Output the [X, Y] coordinate of the center of the cell containing the given text.  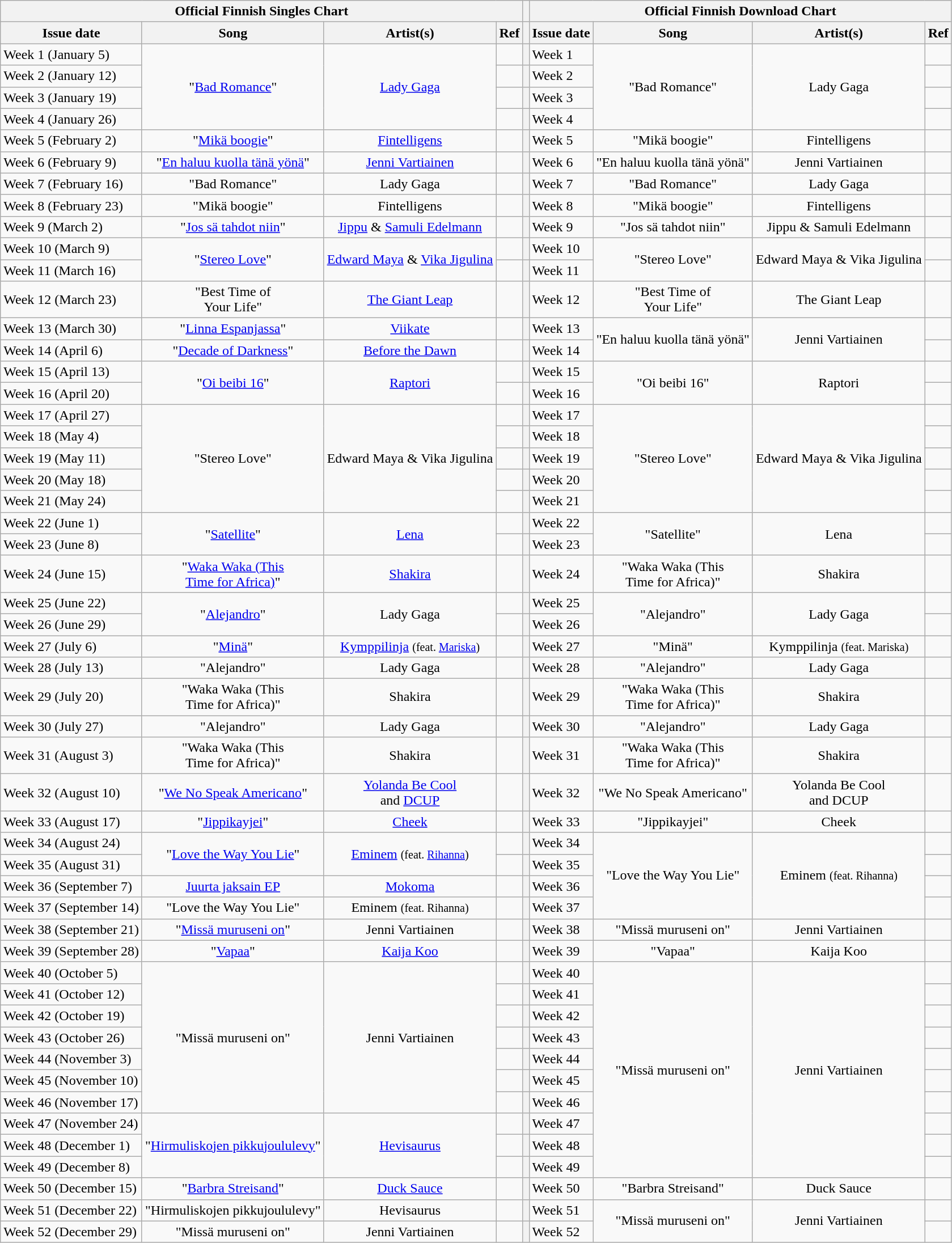
Week 38 (September 21) [71, 929]
"Linna Espanjassa" [232, 329]
Week 44 [561, 1059]
Week 52 [561, 1232]
Week 8 [561, 205]
Week 23 (June 8) [71, 544]
Week 11 (March 16) [71, 270]
Week 35 (August 31) [71, 865]
Week 15 [561, 372]
Week 4 (January 26) [71, 119]
Week 51 (December 22) [71, 1210]
Week 10 (March 9) [71, 248]
Week 1 (January 5) [71, 54]
Week 14 (April 6) [71, 350]
Week 35 [561, 865]
Week 12 (March 23) [71, 299]
Week 26 (June 29) [71, 624]
Week 24 [561, 574]
Week 13 [561, 329]
Week 22 [561, 523]
Week 9 (March 2) [71, 227]
Week 46 [561, 1102]
Week 52 (December 29) [71, 1232]
Week 39 (September 28) [71, 951]
Week 16 [561, 394]
Week 12 [561, 299]
Week 27 [561, 646]
Week 1 [561, 54]
Week 36 [561, 886]
Week 23 [561, 544]
Week 50 (December 15) [71, 1189]
Week 2 (January 12) [71, 76]
Week 19 (May 11) [71, 458]
Week 48 [561, 1145]
Week 21 (May 24) [71, 501]
Official Finnish Singles Chart [262, 11]
Week 22 (June 1) [71, 523]
Week 33 [561, 822]
Week 9 [561, 227]
Week 18 [561, 437]
Week 45 (November 10) [71, 1081]
Mokoma [410, 886]
Week 28 [561, 668]
Week 28 (July 13) [71, 668]
Week 46 (November 17) [71, 1102]
Week 3 [561, 98]
Week 32 (August 10) [71, 793]
Week 19 [561, 458]
Week 8 (February 23) [71, 205]
Week 25 (June 22) [71, 603]
Week 29 [561, 697]
Week 25 [561, 603]
Week 40 [561, 973]
Week 33 (August 17) [71, 822]
Week 2 [561, 76]
Week 7 [561, 184]
Week 21 [561, 501]
Week 37 (September 14) [71, 908]
Week 16 (April 20) [71, 394]
Week 32 [561, 793]
Week 49 (December 8) [71, 1167]
Week 17 [561, 415]
Week 20 [561, 480]
Week 14 [561, 350]
Week 42 (October 19) [71, 1016]
Week 18 (May 4) [71, 437]
Week 51 [561, 1210]
Week 43 [561, 1037]
Juurta jaksain EP [232, 886]
Week 31 (August 3) [71, 755]
Week 49 [561, 1167]
Week 44 (November 3) [71, 1059]
Week 37 [561, 908]
Week 13 (March 30) [71, 329]
Week 27 (July 6) [71, 646]
Week 20 (May 18) [71, 480]
Week 47 [561, 1124]
Week 43 (October 26) [71, 1037]
Week 5 [561, 141]
Week 7 (February 16) [71, 184]
Week 26 [561, 624]
Week 45 [561, 1081]
Week 42 [561, 1016]
Week 50 [561, 1189]
Week 41 [561, 994]
Week 10 [561, 248]
Week 41 (October 12) [71, 994]
"Decade of Darkness" [232, 350]
Week 6 [561, 162]
Week 30 (July 27) [71, 726]
Week 31 [561, 755]
Week 36 (September 7) [71, 886]
Week 40 (October 5) [71, 973]
Week 5 (February 2) [71, 141]
Week 47 (November 24) [71, 1124]
Week 6 (February 9) [71, 162]
Week 34 (August 24) [71, 843]
Before the Dawn [410, 350]
Week 4 [561, 119]
Official Finnish Download Chart [741, 11]
Week 48 (December 1) [71, 1145]
Week 38 [561, 929]
Week 34 [561, 843]
Week 15 (April 13) [71, 372]
Week 3 (January 19) [71, 98]
Week 17 (April 27) [71, 415]
Viikate [410, 329]
Week 39 [561, 951]
Week 30 [561, 726]
Week 24 (June 15) [71, 574]
Week 11 [561, 270]
Week 29 (July 20) [71, 697]
